Pinpoint the cell where the given text exists, returning its [x, y] midpoint coordinate. 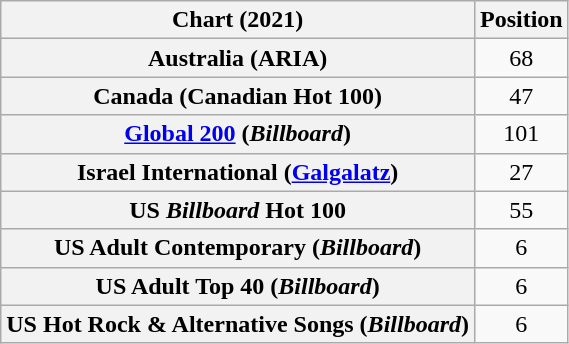
68 [521, 58]
Israel International (Galgalatz) [238, 172]
Australia (ARIA) [238, 58]
US Hot Rock & Alternative Songs (Billboard) [238, 324]
Global 200 (Billboard) [238, 134]
27 [521, 172]
Position [521, 20]
47 [521, 96]
55 [521, 210]
101 [521, 134]
Chart (2021) [238, 20]
Canada (Canadian Hot 100) [238, 96]
US Billboard Hot 100 [238, 210]
US Adult Contemporary (Billboard) [238, 248]
US Adult Top 40 (Billboard) [238, 286]
